Scan for the cell matching the given text and deliver its (X, Y) coordinate at center. 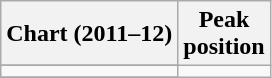
Peakposition (224, 34)
Chart (2011–12) (90, 34)
